Provide the [x, y] coordinate of the cell's center where the given text is located.  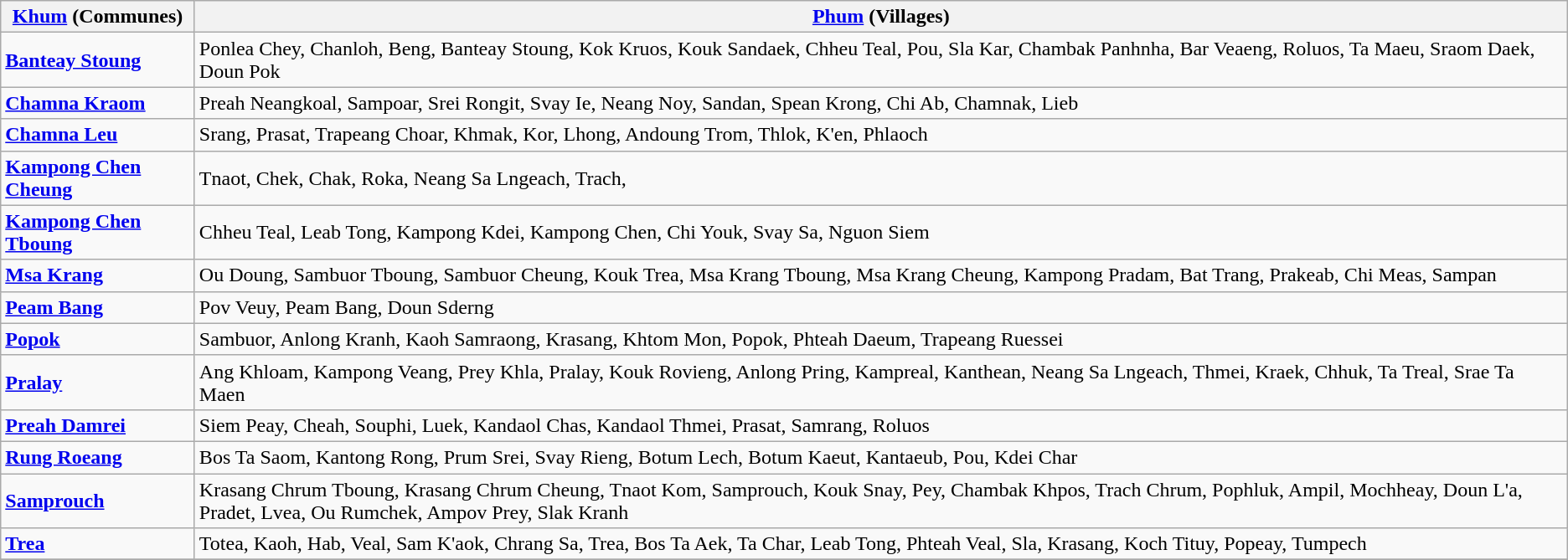
Tnaot, Chek, Chak, Roka, Neang Sa Lngeach, Trach, [881, 177]
Chamna Leu [98, 135]
Msa Krang [98, 275]
Pov Veuy, Peam Bang, Doun Sderng [881, 307]
Chheu Teal, Leab Tong, Kampong Kdei, Kampong Chen, Chi Youk, Svay Sa, Nguon Siem [881, 233]
Popok [98, 339]
Khum (Communes) [98, 17]
Ou Doung, Sambuor Tboung, Sambuor Cheung, Kouk Trea, Msa Krang Tboung, Msa Krang Cheung, Kampong Pradam, Bat Trang, Prakeab, Chi Meas, Sampan [881, 275]
Rung Roeang [98, 457]
Kampong Chen Cheung [98, 177]
Trea [98, 544]
Siem Peay, Cheah, Souphi, Luek, Kandaol Chas, Kandaol Thmei, Prasat, Samrang, Roluos [881, 425]
Sambuor, Anlong Kranh, Kaoh Samraong, Krasang, Khtom Mon, Popok, Phteah Daeum, Trapeang Ruessei [881, 339]
Totea, Kaoh, Hab, Veal, Sam K'aok, Chrang Sa, Trea, Bos Ta Aek, Ta Char, Leab Tong, Phteah Veal, Sla, Krasang, Koch Tituy, Popeay, Tumpech [881, 544]
Kampong Chen Tboung [98, 233]
Pralay [98, 382]
Phum (Villages) [881, 17]
Srang, Prasat, Trapeang Choar, Khmak, Kor, Lhong, Andoung Trom, Thlok, K'en, Phlaoch [881, 135]
Preah Neangkoal, Sampoar, Srei Rongit, Svay Ie, Neang Noy, Sandan, Spean Krong, Chi Ab, Chamnak, Lieb [881, 103]
Peam Bang [98, 307]
Bos Ta Saom, Kantong Rong, Prum Srei, Svay Rieng, Botum Lech, Botum Kaeut, Kantaeub, Pou, Kdei Char [881, 457]
Banteay Stoung [98, 60]
Preah Damrei [98, 425]
Chamna Kraom [98, 103]
Samprouch [98, 501]
